Capture the cell that displays the provided text and extract its (x, y) central coordinate. 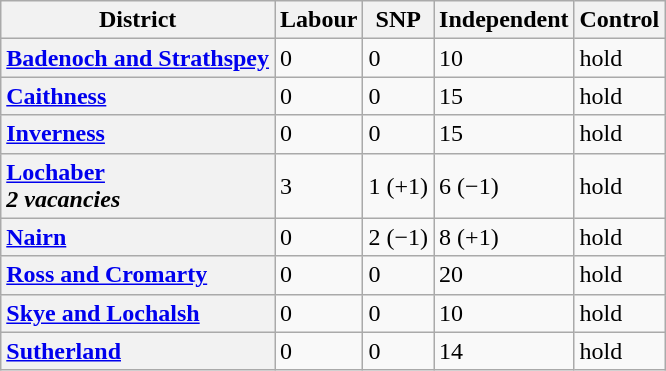
Lochaber2 vacancies (138, 186)
1 (+1) (398, 186)
Labour (319, 20)
6 (−1) (504, 186)
Sutherland (138, 351)
20 (504, 275)
Inverness (138, 134)
Caithness (138, 96)
3 (319, 186)
Independent (504, 20)
8 (+1) (504, 237)
Ross and Cromarty (138, 275)
Badenoch and Strathspey (138, 58)
2 (−1) (398, 237)
14 (504, 351)
Nairn (138, 237)
District (138, 20)
Skye and Lochalsh (138, 313)
Control (620, 20)
SNP (398, 20)
